Determine the [x, y] coordinate at the center of the cell enclosing the given text.  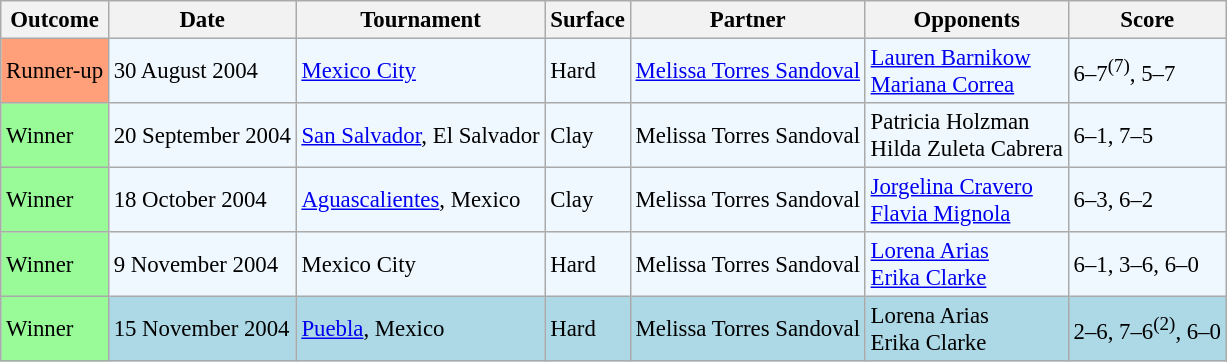
Outcome [55, 20]
30 August 2004 [202, 72]
6–3, 6–2 [1147, 200]
20 September 2004 [202, 136]
Puebla, Mexico [420, 330]
Runner-up [55, 72]
Aguascalientes, Mexico [420, 200]
Score [1147, 20]
Tournament [420, 20]
Opponents [966, 20]
San Salvador, El Salvador [420, 136]
Date [202, 20]
15 November 2004 [202, 330]
9 November 2004 [202, 264]
6–7(7), 5–7 [1147, 72]
6–1, 3–6, 6–0 [1147, 264]
2–6, 7–6(2), 6–0 [1147, 330]
6–1, 7–5 [1147, 136]
18 October 2004 [202, 200]
Surface [588, 20]
Lauren Barnikow Mariana Correa [966, 72]
Jorgelina Cravero Flavia Mignola [966, 200]
Partner [748, 20]
Patricia Holzman Hilda Zuleta Cabrera [966, 136]
